Identify which cell holds the provided text, then report its [X, Y] central coordinate. 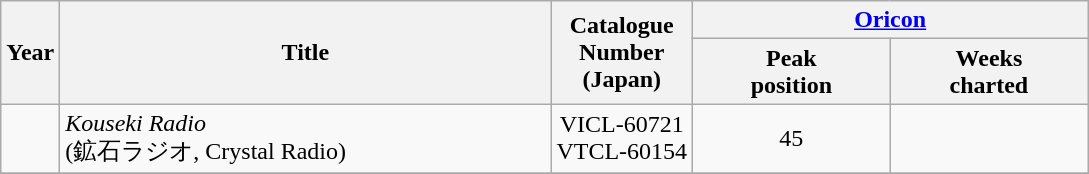
Title [306, 52]
Catalogue Number (Japan) [622, 52]
VICL-60721VTCL-60154 [622, 139]
Oricon [890, 20]
Kouseki Radio(鉱石ラジオ, Crystal Radio) [306, 139]
Weeks charted [989, 72]
Year [30, 52]
Peakposition [792, 72]
45 [792, 139]
